Pinpoint the cell where the given text exists, returning its [X, Y] midpoint coordinate. 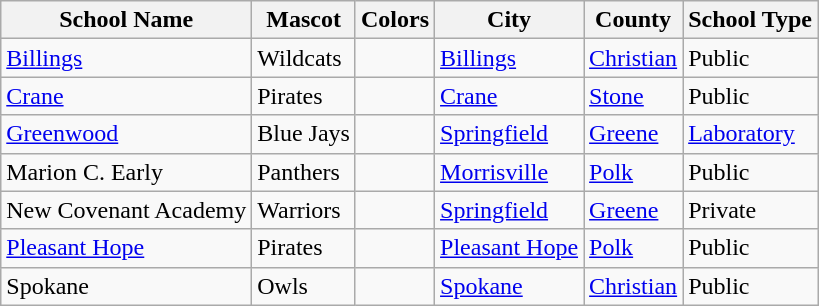
New Covenant Academy [126, 210]
School Type [750, 20]
Warriors [304, 210]
Panthers [304, 172]
Stone [634, 96]
Blue Jays [304, 134]
Colors [394, 20]
School Name [126, 20]
Private [750, 210]
Morrisville [510, 172]
Marion C. Early [126, 172]
Greenwood [126, 134]
Owls [304, 286]
Wildcats [304, 58]
City [510, 20]
Laboratory [750, 134]
County [634, 20]
Mascot [304, 20]
